Detect which cell encompasses the target text, then output its [x, y] center coordinate. 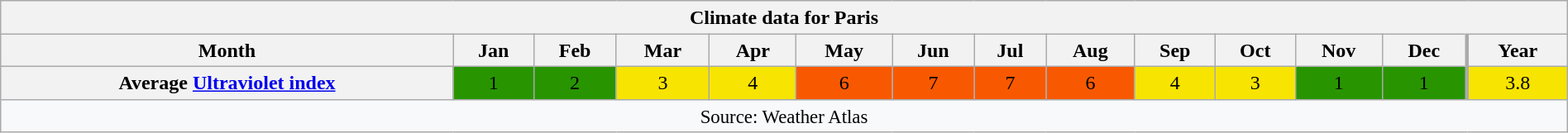
May [844, 50]
Oct [1255, 50]
Sep [1174, 50]
Average Ultraviolet index [227, 83]
2 [575, 83]
Month [227, 50]
Jul [1010, 50]
Dec [1424, 50]
Aug [1091, 50]
3.8 [1517, 83]
Year [1517, 50]
Mar [663, 50]
Nov [1338, 50]
Feb [575, 50]
Climate data for Paris [784, 17]
Jan [493, 50]
Apr [753, 50]
Source: Weather Atlas [784, 116]
Jun [934, 50]
